From the cell containing the given text, extract its center point as [x, y] coordinate. 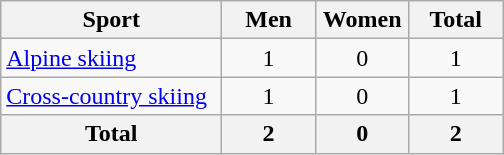
Men [269, 20]
Women [362, 20]
Sport [112, 20]
Alpine skiing [112, 58]
Cross-country skiing [112, 96]
